Provide the [X, Y] coordinate of the cell's center where the given text is located.  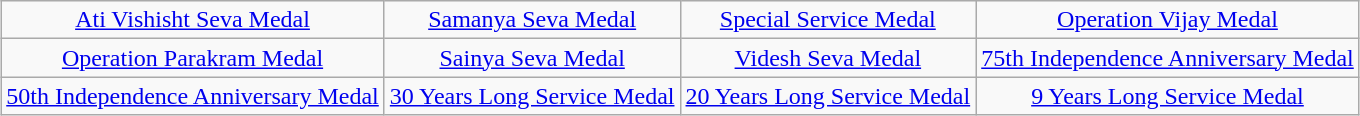
Operation Vijay Medal [1168, 20]
9 Years Long Service Medal [1168, 96]
75th Independence Anniversary Medal [1168, 58]
Samanya Seva Medal [532, 20]
30 Years Long Service Medal [532, 96]
Special Service Medal [828, 20]
Ati Vishisht Seva Medal [193, 20]
Operation Parakram Medal [193, 58]
20 Years Long Service Medal [828, 96]
Sainya Seva Medal [532, 58]
50th Independence Anniversary Medal [193, 96]
Videsh Seva Medal [828, 58]
